Provide the (X, Y) coordinate of the cell's center where the given text is located.  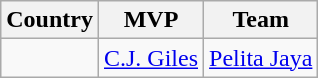
Pelita Jaya (261, 58)
Country (50, 20)
C.J. Giles (150, 58)
MVP (150, 20)
Team (261, 20)
